For the text-containing cell, return its midpoint in [X, Y] coordinate format. 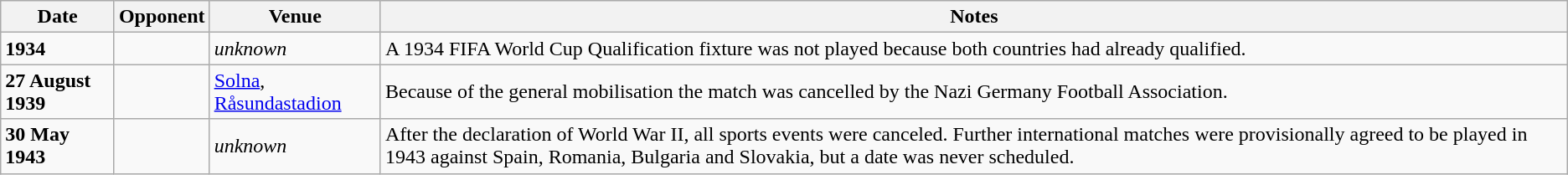
30 May 1943 [58, 146]
Because of the general mobilisation the match was cancelled by the Nazi Germany Football Association. [973, 92]
1934 [58, 49]
A 1934 FIFA World Cup Qualification fixture was not played because both countries had already qualified. [973, 49]
Notes [973, 17]
Solna, Råsundastadion [295, 92]
27 August 1939 [58, 92]
Opponent [162, 17]
Venue [295, 17]
Date [58, 17]
